For the text-containing cell, return its midpoint in [X, Y] coordinate format. 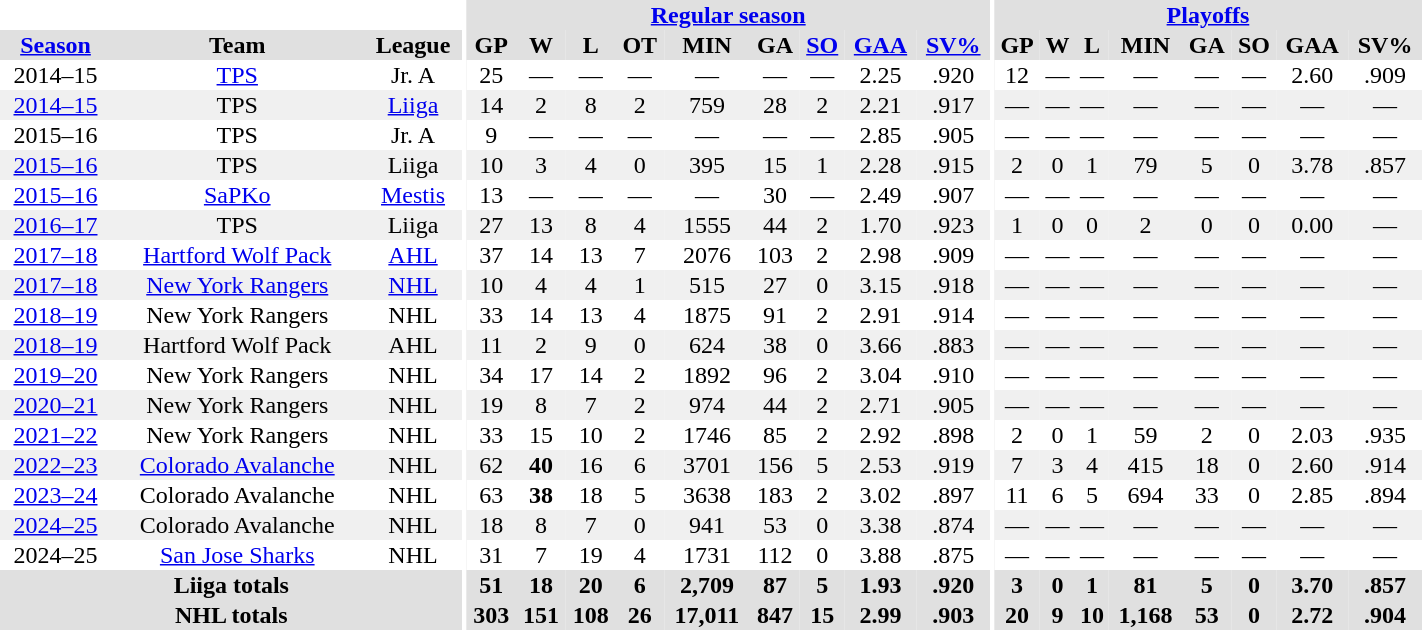
.874 [953, 525]
1.70 [881, 225]
91 [775, 315]
16 [591, 465]
79 [1146, 165]
.904 [1385, 615]
87 [775, 585]
NHL totals [232, 615]
.903 [953, 615]
3.70 [1312, 585]
3.66 [881, 345]
2.28 [881, 165]
.907 [953, 195]
Season [56, 45]
974 [707, 405]
2.71 [881, 405]
.883 [953, 345]
30 [775, 195]
San Jose Sharks [237, 555]
1.93 [881, 585]
League [412, 45]
2076 [707, 255]
81 [1146, 585]
515 [707, 285]
25 [491, 75]
183 [775, 495]
395 [707, 165]
2,709 [707, 585]
Team [237, 45]
34 [491, 375]
.894 [1385, 495]
Liiga totals [232, 585]
62 [491, 465]
3.04 [881, 375]
2023–24 [56, 495]
OT [640, 45]
2.25 [881, 75]
2.91 [881, 315]
SaPKo [237, 195]
85 [775, 435]
3701 [707, 465]
1555 [707, 225]
3638 [707, 495]
Mestis [412, 195]
.923 [953, 225]
.935 [1385, 435]
63 [491, 495]
2020–21 [56, 405]
108 [591, 615]
624 [707, 345]
3.15 [881, 285]
2021–22 [56, 435]
96 [775, 375]
694 [1146, 495]
2.99 [881, 615]
1731 [707, 555]
12 [1017, 75]
3.88 [881, 555]
151 [541, 615]
1892 [707, 375]
.910 [953, 375]
26 [640, 615]
.917 [953, 105]
.918 [953, 285]
1746 [707, 435]
303 [491, 615]
415 [1146, 465]
59 [1146, 435]
2019–20 [56, 375]
2.03 [1312, 435]
156 [775, 465]
40 [541, 465]
Regular season [728, 15]
.897 [953, 495]
2.72 [1312, 615]
17 [541, 375]
2016–17 [56, 225]
847 [775, 615]
759 [707, 105]
112 [775, 555]
1,168 [1146, 615]
37 [491, 255]
.915 [953, 165]
31 [491, 555]
Playoffs [1208, 15]
3.02 [881, 495]
103 [775, 255]
2022–23 [56, 465]
.875 [953, 555]
2.92 [881, 435]
2.21 [881, 105]
941 [707, 525]
3.38 [881, 525]
2.49 [881, 195]
.898 [953, 435]
0.00 [1312, 225]
51 [491, 585]
28 [775, 105]
2.53 [881, 465]
.919 [953, 465]
17,011 [707, 615]
2.98 [881, 255]
1875 [707, 315]
3.78 [1312, 165]
